Locate the cell with the specified text and output its (x, y) center coordinate. 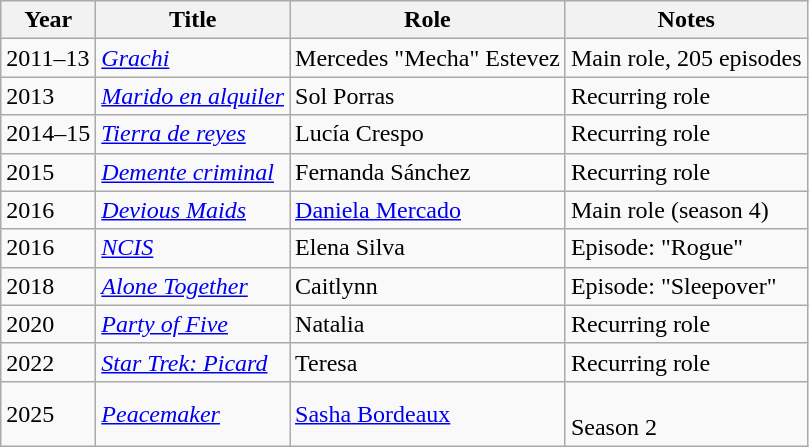
Elena Silva (428, 248)
Lucía Crespo (428, 134)
Episode: "Sleepover" (686, 286)
Peacemaker (193, 414)
Party of Five (193, 324)
Sol Porras (428, 96)
2015 (48, 172)
Role (428, 20)
Grachi (193, 58)
Alone Together (193, 286)
Season 2 (686, 414)
Year (48, 20)
NCIS (193, 248)
2018 (48, 286)
Title (193, 20)
Main role, 205 episodes (686, 58)
Daniela Mercado (428, 210)
Star Trek: Picard (193, 362)
Notes (686, 20)
Marido en alquiler (193, 96)
Main role (season 4) (686, 210)
2014–15 (48, 134)
Teresa (428, 362)
Natalia (428, 324)
Fernanda Sánchez (428, 172)
Caitlynn (428, 286)
Episode: "Rogue" (686, 248)
2013 (48, 96)
2025 (48, 414)
2020 (48, 324)
Devious Maids (193, 210)
Demente criminal (193, 172)
Tierra de reyes (193, 134)
Mercedes "Mecha" Estevez (428, 58)
Sasha Bordeaux (428, 414)
2022 (48, 362)
2011–13 (48, 58)
